Find where the given text appears and provide that cell's center as (x, y) coordinate. 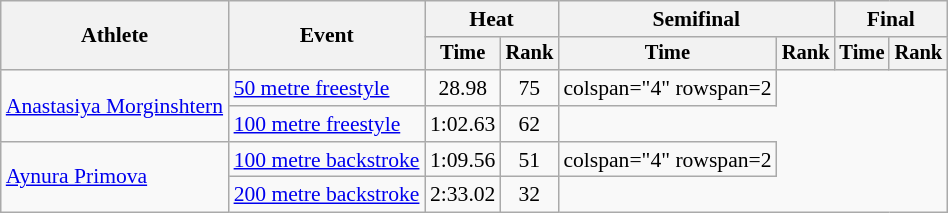
Aynura Primova (115, 178)
Event (327, 36)
100 metre backstroke (327, 160)
32 (530, 195)
Semifinal (696, 19)
51 (530, 160)
Athlete (115, 36)
50 metre freestyle (327, 88)
200 metre backstroke (327, 195)
1:09.56 (463, 160)
62 (530, 124)
Heat (492, 19)
28.98 (463, 88)
2:33.02 (463, 195)
Anastasiya Morginshtern (115, 106)
Final (890, 19)
75 (530, 88)
1:02.63 (463, 124)
100 metre freestyle (327, 124)
